Output the [X, Y] coordinate of the center of the cell containing the given text.  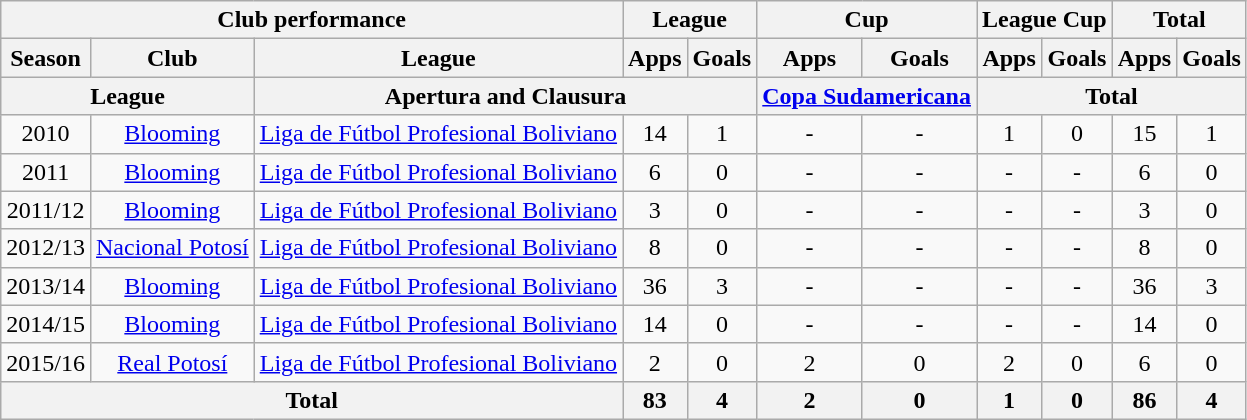
86 [1144, 400]
2013/14 [46, 286]
2011 [46, 172]
2010 [46, 134]
2014/15 [46, 324]
2015/16 [46, 362]
Apertura and Clausura [506, 96]
2012/13 [46, 248]
Real Potosí [172, 362]
Nacional Potosí [172, 248]
Season [46, 58]
83 [655, 400]
2011/12 [46, 210]
15 [1144, 134]
Cup [867, 20]
Copa Sudamericana [867, 96]
Club performance [312, 20]
League Cup [1044, 20]
Club [172, 58]
